Determine the [x, y] coordinate at the center of the cell enclosing the given text.  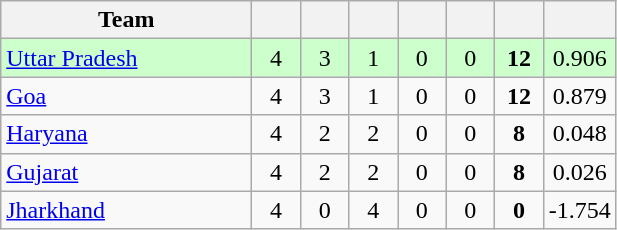
Jharkhand [126, 210]
Haryana [126, 134]
Gujarat [126, 172]
Uttar Pradesh [126, 58]
0.879 [580, 96]
0.026 [580, 172]
0.048 [580, 134]
Team [126, 20]
-1.754 [580, 210]
Goa [126, 96]
0.906 [580, 58]
